Pinpoint the cell where the given text exists, returning its [X, Y] midpoint coordinate. 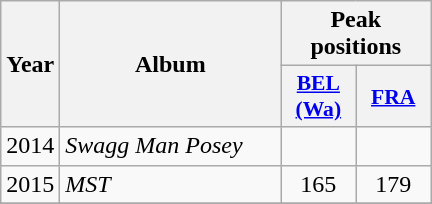
165 [318, 184]
2015 [30, 184]
2014 [30, 146]
BEL (Wa) [318, 96]
179 [394, 184]
Peak positions [356, 34]
MST [170, 184]
FRA [394, 96]
Year [30, 64]
Swagg Man Posey [170, 146]
Album [170, 64]
